For the text-containing cell, return its midpoint in (x, y) coordinate format. 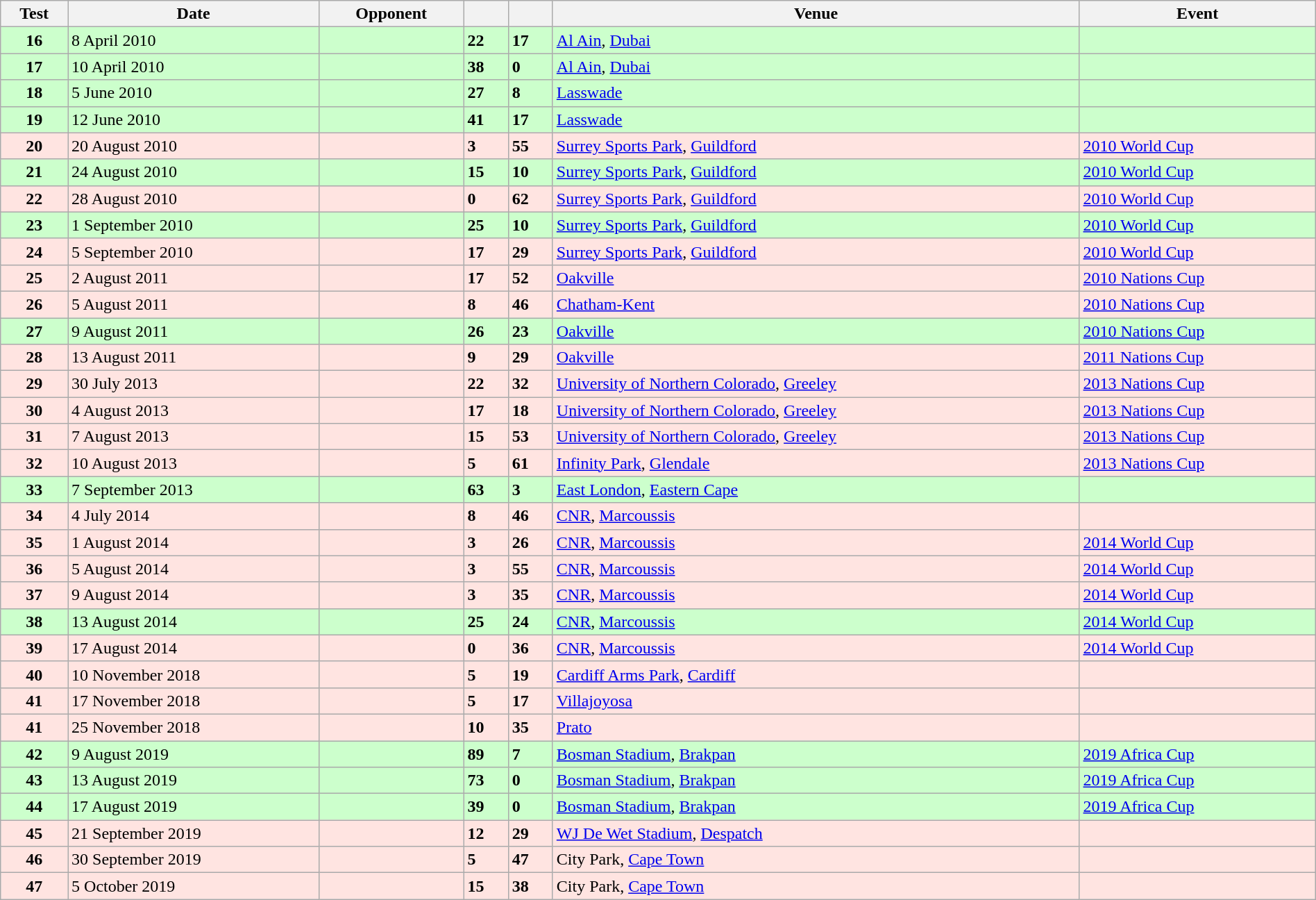
12 June 2010 (194, 119)
2011 Nations Cup (1197, 358)
13 August 2014 (194, 622)
13 August 2011 (194, 358)
42 (35, 753)
62 (530, 199)
1 August 2014 (194, 542)
Opponent (391, 14)
44 (35, 807)
17 November 2018 (194, 701)
31 (35, 437)
5 October 2019 (194, 886)
28 August 2010 (194, 199)
5 August 2014 (194, 569)
89 (486, 753)
Infinity Park, Glendale (816, 463)
7 August 2013 (194, 437)
10 August 2013 (194, 463)
52 (530, 278)
73 (486, 781)
8 April 2010 (194, 40)
17 August 2019 (194, 807)
34 (35, 516)
Chatham-Kent (816, 304)
5 September 2010 (194, 251)
9 (486, 358)
Date (194, 14)
10 April 2010 (194, 67)
12 (486, 833)
25 November 2018 (194, 727)
40 (35, 674)
21 (35, 172)
63 (486, 490)
30 (35, 410)
20 (35, 146)
Villajoyosa (816, 701)
Test (35, 14)
4 July 2014 (194, 516)
4 August 2013 (194, 410)
16 (35, 40)
24 August 2010 (194, 172)
Cardiff Arms Park, Cardiff (816, 674)
7 September 2013 (194, 490)
30 September 2019 (194, 860)
5 June 2010 (194, 93)
13 August 2019 (194, 781)
20 August 2010 (194, 146)
Venue (816, 14)
5 August 2011 (194, 304)
33 (35, 490)
61 (530, 463)
Event (1197, 14)
East London, Eastern Cape (816, 490)
1 September 2010 (194, 225)
53 (530, 437)
45 (35, 833)
37 (35, 595)
30 July 2013 (194, 384)
43 (35, 781)
9 August 2011 (194, 331)
10 November 2018 (194, 674)
9 August 2014 (194, 595)
17 August 2014 (194, 648)
21 September 2019 (194, 833)
Prato (816, 727)
WJ De Wet Stadium, Despatch (816, 833)
28 (35, 358)
9 August 2019 (194, 753)
2 August 2011 (194, 278)
7 (530, 753)
